Identify which cell holds the provided text, then report its (X, Y) central coordinate. 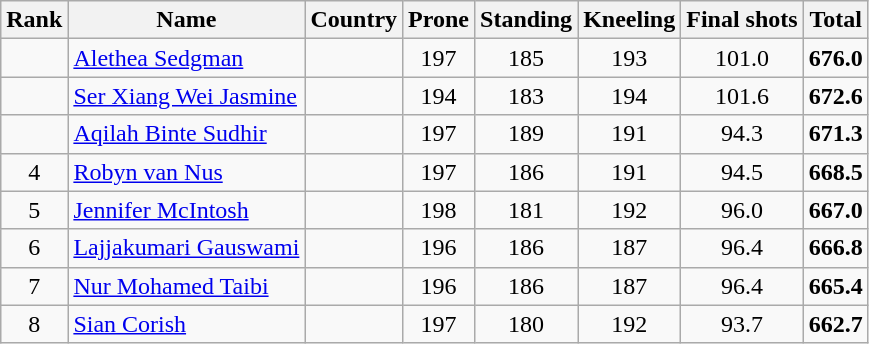
Lajjakumari Gauswami (186, 248)
Jennifer McIntosh (186, 210)
665.4 (836, 286)
101.0 (742, 58)
666.8 (836, 248)
101.6 (742, 96)
662.7 (836, 324)
193 (630, 58)
183 (526, 96)
Rank (34, 20)
189 (526, 134)
96.0 (742, 210)
Total (836, 20)
Robyn van Nus (186, 172)
668.5 (836, 172)
Sian Corish (186, 324)
676.0 (836, 58)
93.7 (742, 324)
Alethea Sedgman (186, 58)
4 (34, 172)
7 (34, 286)
Prone (439, 20)
5 (34, 210)
180 (526, 324)
198 (439, 210)
Nur Mohamed Taibi (186, 286)
671.3 (836, 134)
672.6 (836, 96)
Standing (526, 20)
6 (34, 248)
8 (34, 324)
Aqilah Binte Sudhir (186, 134)
94.5 (742, 172)
Ser Xiang Wei Jasmine (186, 96)
181 (526, 210)
94.3 (742, 134)
Kneeling (630, 20)
Name (186, 20)
Final shots (742, 20)
185 (526, 58)
Country (354, 20)
667.0 (836, 210)
